Identify which cell holds the provided text, then report its (X, Y) central coordinate. 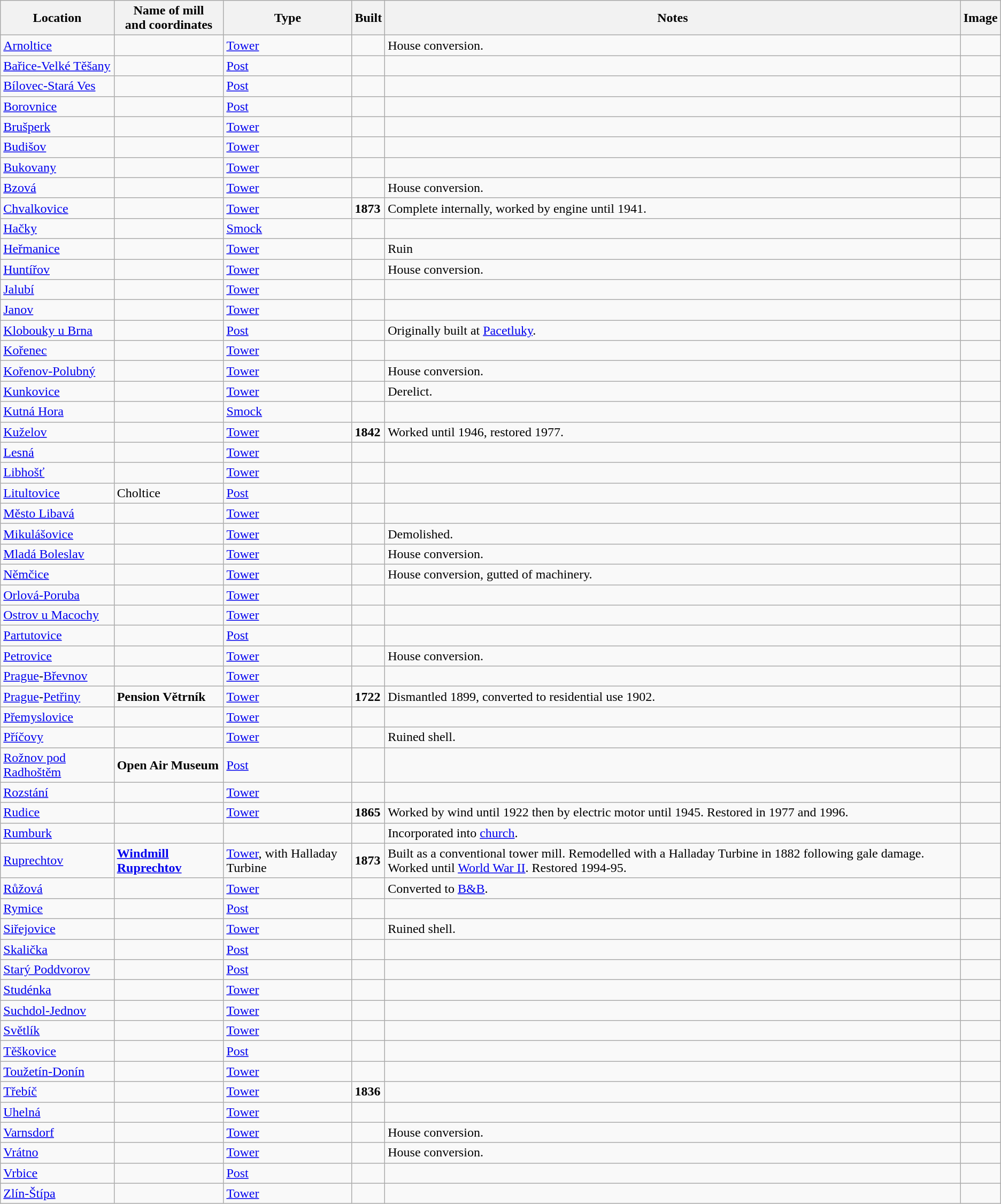
Brušperk (57, 127)
Varnsdorf (57, 1132)
Notes (673, 18)
Budišov (57, 147)
Zlín-Štípa (57, 1193)
Type (288, 18)
Příčovy (57, 737)
Ruin (673, 249)
Suchdol-Jednov (57, 1010)
Hačky (57, 228)
Rudice (57, 813)
Skalička (57, 949)
Vrátno (57, 1153)
Demolished. (673, 534)
Město Libavá (57, 513)
Světlík (57, 1031)
Starý Poddvorov (57, 970)
Originally built at Pacetluky. (673, 330)
Tower, with Halladay Turbine (288, 861)
Bařice-Velké Těšany (57, 66)
Mikulášovice (57, 534)
Choltice (169, 493)
Partutovice (57, 636)
Bzová (57, 188)
Name of milland coordinates (169, 18)
Built (368, 18)
1836 (368, 1092)
Kutná Hora (57, 412)
Bílovec-Stará Ves (57, 86)
Pension Větrník (169, 697)
Location (57, 18)
Petrovice (57, 656)
Třebíč (57, 1092)
Complete internally, worked by engine until 1941. (673, 208)
Arnoltice (57, 45)
Rozstání (57, 792)
Libhošť (57, 473)
Converted to B&B. (673, 888)
Prague-Petřiny (57, 697)
Klobouky u Brna (57, 330)
Rymice (57, 908)
Kořenec (57, 351)
Mladá Boleslav (57, 554)
Incorporated into church. (673, 833)
Janov (57, 310)
Chvalkovice (57, 208)
Open Air Museum (169, 765)
House conversion, gutted of machinery. (673, 574)
Litultovice (57, 493)
Toužetín-Donín (57, 1071)
Lesná (57, 452)
Kunkovice (57, 391)
1842 (368, 432)
Huntířov (57, 269)
1722 (368, 697)
Siřejovice (57, 929)
Němčice (57, 574)
Heřmanice (57, 249)
Kořenov-Polubný (57, 371)
Worked until 1946, restored 1977. (673, 432)
Derelict. (673, 391)
Těškovice (57, 1051)
Bukovany (57, 167)
Kuželov (57, 432)
Rumburk (57, 833)
Uhelná (57, 1112)
Vrbice (57, 1173)
Image (981, 18)
Worked by wind until 1922 then by electric motor until 1945. Restored in 1977 and 1996. (673, 813)
Windmill Ruprechtov (169, 861)
Růžová (57, 888)
Jalubí (57, 290)
Dismantled 1899, converted to residential use 1902. (673, 697)
1865 (368, 813)
Prague-Břevnov (57, 676)
Ostrov u Macochy (57, 615)
Studénka (57, 990)
Orlová-Poruba (57, 595)
Rožnov pod Radhoštěm (57, 765)
Přemyslovice (57, 717)
Ruprechtov (57, 861)
Built as a conventional tower mill. Remodelled with a Halladay Turbine in 1882 following gale damage. Worked until World War II. Restored 1994-95. (673, 861)
Borovnice (57, 106)
